Find where the given text appears and provide that cell's center as [X, Y] coordinate. 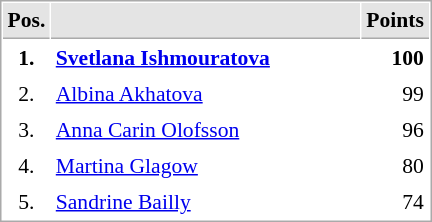
Sandrine Bailly [206, 201]
Pos. [26, 21]
5. [26, 201]
4. [26, 165]
99 [396, 93]
Martina Glagow [206, 165]
Points [396, 21]
80 [396, 165]
Svetlana Ishmouratova [206, 57]
3. [26, 129]
2. [26, 93]
100 [396, 57]
74 [396, 201]
96 [396, 129]
1. [26, 57]
Anna Carin Olofsson [206, 129]
Albina Akhatova [206, 93]
